Locate the cell with the specified text and output its (x, y) center coordinate. 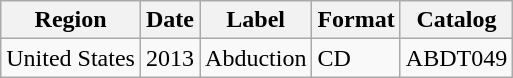
Abduction (256, 58)
United States (71, 58)
Region (71, 20)
2013 (170, 58)
Date (170, 20)
Format (356, 20)
Label (256, 20)
Catalog (456, 20)
ABDT049 (456, 58)
CD (356, 58)
